For the text-containing cell, return its midpoint in (X, Y) coordinate format. 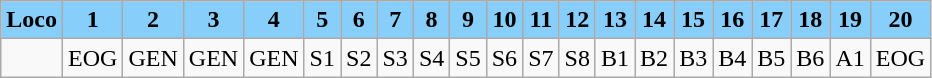
S1 (322, 58)
S6 (504, 58)
B1 (614, 58)
8 (431, 20)
14 (654, 20)
13 (614, 20)
10 (504, 20)
B4 (732, 58)
6 (358, 20)
A1 (850, 58)
B3 (694, 58)
5 (322, 20)
11 (541, 20)
Loco (32, 20)
7 (395, 20)
S7 (541, 58)
9 (468, 20)
S2 (358, 58)
16 (732, 20)
20 (900, 20)
15 (694, 20)
17 (772, 20)
S4 (431, 58)
B2 (654, 58)
18 (810, 20)
B5 (772, 58)
B6 (810, 58)
4 (274, 20)
1 (92, 20)
S8 (577, 58)
19 (850, 20)
S5 (468, 58)
S3 (395, 58)
3 (213, 20)
12 (577, 20)
2 (153, 20)
